From the cell containing the given text, extract its center point as [X, Y] coordinate. 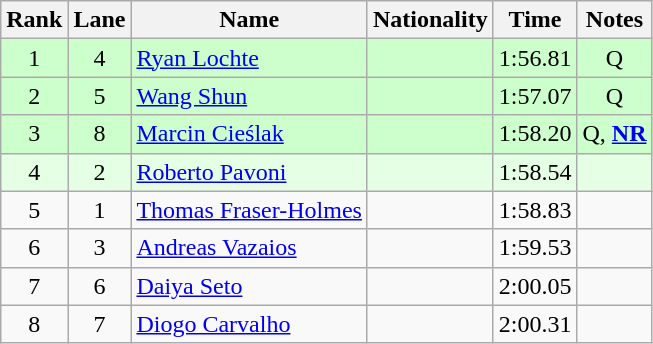
Name [250, 20]
Rank [34, 20]
Roberto Pavoni [250, 172]
1:56.81 [535, 58]
1:59.53 [535, 248]
Marcin Cieślak [250, 134]
1:58.83 [535, 210]
2:00.05 [535, 286]
Thomas Fraser-Holmes [250, 210]
Nationality [430, 20]
Q, NR [614, 134]
Diogo Carvalho [250, 324]
Time [535, 20]
2:00.31 [535, 324]
Ryan Lochte [250, 58]
1:58.20 [535, 134]
Notes [614, 20]
Daiya Seto [250, 286]
1:58.54 [535, 172]
1:57.07 [535, 96]
Lane [100, 20]
Andreas Vazaios [250, 248]
Wang Shun [250, 96]
